Provide the (x, y) coordinate of the cell's center where the given text is located.  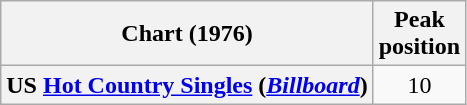
Peakposition (419, 34)
10 (419, 85)
Chart (1976) (187, 34)
US Hot Country Singles (Billboard) (187, 85)
